Output the (X, Y) coordinate of the center of the cell containing the given text.  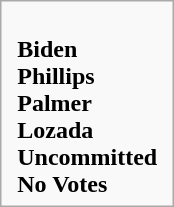
Biden Phillips Palmer Lozada Uncommitted No Votes (88, 104)
